Extract the (x, y) coordinate from the center of the cell holding the provided text.  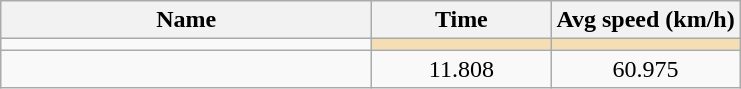
Avg speed (km/h) (646, 20)
Time (462, 20)
60.975 (646, 69)
11.808 (462, 69)
Name (186, 20)
